Detect which cell encompasses the target text, then output its [x, y] center coordinate. 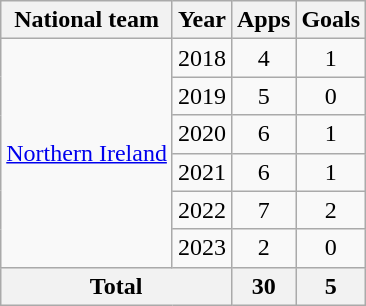
2022 [202, 210]
Goals [331, 20]
7 [263, 210]
Year [202, 20]
30 [263, 286]
Northern Ireland [87, 153]
2021 [202, 172]
2019 [202, 96]
2018 [202, 58]
2023 [202, 248]
4 [263, 58]
National team [87, 20]
2020 [202, 134]
Apps [263, 20]
Total [116, 286]
